Locate the cell with the specified text and output its (x, y) center coordinate. 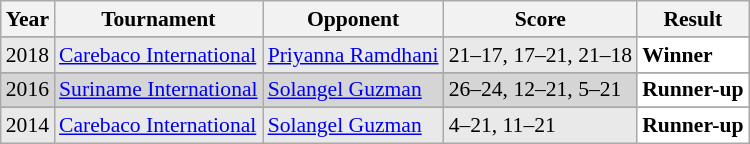
Tournament (158, 19)
2018 (28, 55)
Opponent (354, 19)
Suriname International (158, 90)
Score (541, 19)
Priyanna Ramdhani (354, 55)
Year (28, 19)
2016 (28, 90)
2014 (28, 126)
Winner (692, 55)
26–24, 12–21, 5–21 (541, 90)
21–17, 17–21, 21–18 (541, 55)
4–21, 11–21 (541, 126)
Result (692, 19)
